Locate the cell with the specified text and output its [x, y] center coordinate. 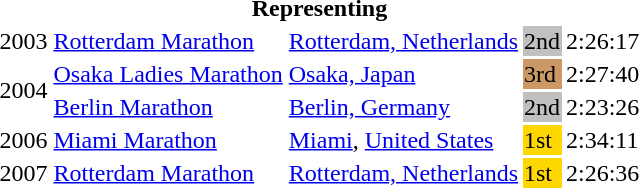
Berlin, Germany [403, 107]
Osaka Ladies Marathon [168, 74]
3rd [542, 74]
Osaka, Japan [403, 74]
Miami Marathon [168, 140]
Berlin Marathon [168, 107]
Miami, United States [403, 140]
